Provide the (X, Y) coordinate of the cell's center where the given text is located.  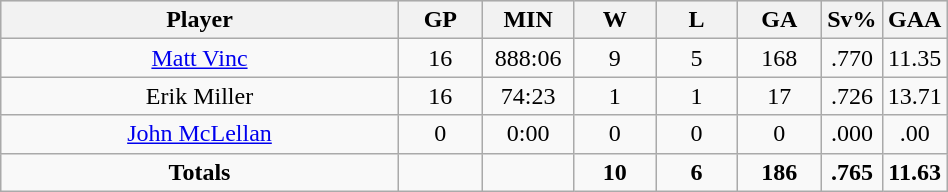
74:23 (528, 96)
.000 (852, 134)
.770 (852, 58)
W (615, 20)
GA (780, 20)
168 (780, 58)
Totals (200, 172)
17 (780, 96)
5 (696, 58)
GAA (914, 20)
GP (440, 20)
.00 (914, 134)
888:06 (528, 58)
Player (200, 20)
186 (780, 172)
.726 (852, 96)
.765 (852, 172)
11.35 (914, 58)
John McLellan (200, 134)
L (696, 20)
11.63 (914, 172)
MIN (528, 20)
9 (615, 58)
Matt Vinc (200, 58)
Erik Miller (200, 96)
6 (696, 172)
13.71 (914, 96)
0:00 (528, 134)
10 (615, 172)
Sv% (852, 20)
